Output the [X, Y] coordinate of the center of the cell containing the given text.  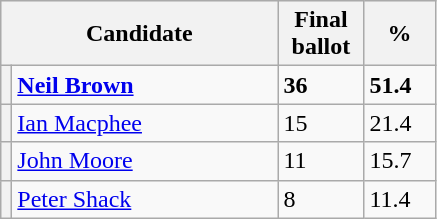
21.4 [400, 123]
11.4 [400, 199]
15 [321, 123]
Peter Shack [145, 199]
Ian Macphee [145, 123]
Candidate [140, 34]
11 [321, 161]
Neil Brown [145, 85]
Final ballot [321, 34]
John Moore [145, 161]
36 [321, 85]
8 [321, 199]
15.7 [400, 161]
% [400, 34]
51.4 [400, 85]
